From the cell containing the given text, extract its center point as (X, Y) coordinate. 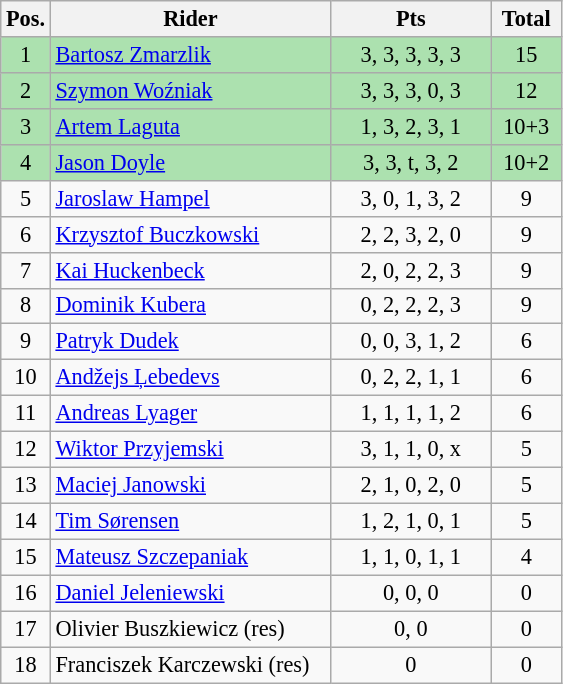
Kai Huckenbeck (190, 270)
Jason Doyle (190, 162)
3, 3, t, 3, 2 (411, 162)
10+3 (526, 126)
Szymon Woźniak (190, 90)
Mateusz Szczepaniak (190, 557)
Wiktor Przyjemski (190, 450)
0, 0 (411, 629)
1, 3, 2, 3, 1 (411, 126)
Krzysztof Buczkowski (190, 234)
3, 3, 3, 0, 3 (411, 90)
Pts (411, 19)
0, 0, 3, 1, 2 (411, 342)
13 (26, 485)
1, 2, 1, 0, 1 (411, 521)
Franciszek Karczewski (res) (190, 665)
Patryk Dudek (190, 342)
3, 0, 1, 3, 2 (411, 198)
2, 1, 0, 2, 0 (411, 485)
0, 2, 2, 1, 1 (411, 378)
0, 0, 0 (411, 593)
Bartosz Zmarzlik (190, 55)
7 (26, 270)
Olivier Buszkiewicz (res) (190, 629)
Pos. (26, 19)
1, 1, 1, 1, 2 (411, 414)
10+2 (526, 162)
18 (26, 665)
Jaroslaw Hampel (190, 198)
3 (26, 126)
2, 2, 3, 2, 0 (411, 234)
Andreas Lyager (190, 414)
10 (26, 378)
14 (26, 521)
8 (26, 306)
Tim Sørensen (190, 521)
3, 3, 3, 3, 3 (411, 55)
11 (26, 414)
2 (26, 90)
Maciej Janowski (190, 485)
Artem Laguta (190, 126)
Dominik Kubera (190, 306)
Daniel Jeleniewski (190, 593)
3, 1, 1, 0, x (411, 450)
17 (26, 629)
16 (26, 593)
2, 0, 2, 2, 3 (411, 270)
1, 1, 0, 1, 1 (411, 557)
Rider (190, 19)
Andžejs Ļebedevs (190, 378)
1 (26, 55)
Total (526, 19)
0, 2, 2, 2, 3 (411, 306)
